Scan for the cell matching the given text and deliver its (x, y) coordinate at center. 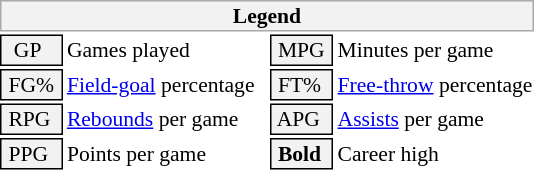
Bold (302, 154)
FG% (31, 85)
GP (31, 50)
RPG (31, 120)
Free-throw percentage (435, 85)
Legend (267, 16)
Minutes per game (435, 50)
Field-goal percentage (166, 85)
APG (302, 120)
MPG (302, 50)
Assists per game (435, 120)
Career high (435, 154)
Games played (166, 50)
FT% (302, 85)
Rebounds per game (166, 120)
PPG (31, 154)
Points per game (166, 154)
